Return (x, y) of the center of cell containing provided text 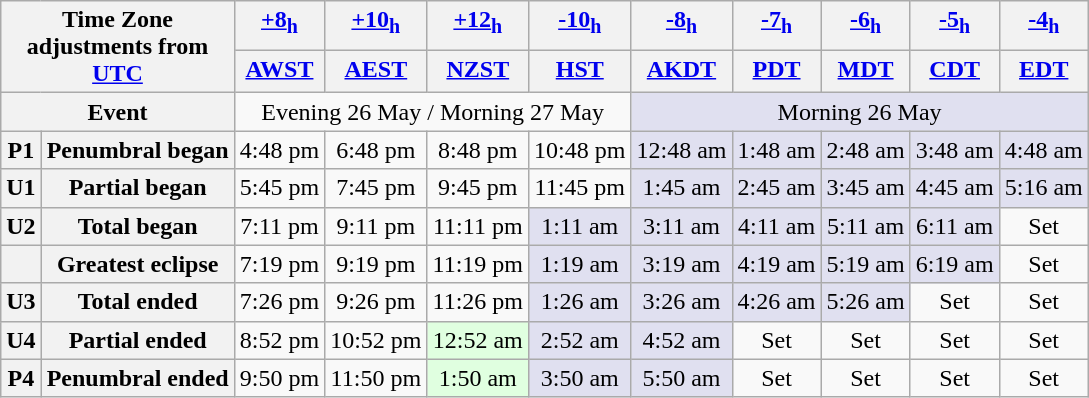
Penumbral ended (138, 378)
2:52 am (580, 340)
+10h (376, 26)
5:16 am (1044, 188)
EDT (1044, 72)
4:52 am (682, 340)
U4 (21, 340)
5:50 am (682, 378)
5:11 am (866, 226)
Greatest eclipse (138, 264)
PDT (776, 72)
+8h (279, 26)
7:11 pm (279, 226)
10:48 pm (580, 150)
3:26 am (682, 302)
4:48 am (1044, 150)
CDT (954, 72)
6:11 am (954, 226)
3:19 am (682, 264)
11:11 pm (478, 226)
Event (118, 112)
U3 (21, 302)
Partial began (138, 188)
11:19 pm (478, 264)
3:50 am (580, 378)
1:45 am (682, 188)
9:45 pm (478, 188)
Total ended (138, 302)
AWST (279, 72)
-6h (866, 26)
MDT (866, 72)
2:45 am (776, 188)
10:52 pm (376, 340)
1:26 am (580, 302)
7:19 pm (279, 264)
-7h (776, 26)
11:45 pm (580, 188)
4:11 am (776, 226)
8:52 pm (279, 340)
5:26 am (866, 302)
9:26 pm (376, 302)
5:19 am (866, 264)
-10h (580, 26)
3:45 am (866, 188)
9:11 pm (376, 226)
Evening 26 May / Morning 27 May (432, 112)
3:11 am (682, 226)
+12h (478, 26)
1:11 am (580, 226)
Total began (138, 226)
5:45 pm (279, 188)
4:26 am (776, 302)
AEST (376, 72)
P4 (21, 378)
9:50 pm (279, 378)
12:48 am (682, 150)
Morning 26 May (860, 112)
11:26 pm (478, 302)
4:19 am (776, 264)
7:26 pm (279, 302)
2:48 am (866, 150)
Time Zoneadjustments fromUTC (118, 47)
1:19 am (580, 264)
U2 (21, 226)
6:19 am (954, 264)
4:48 pm (279, 150)
4:45 am (954, 188)
-4h (1044, 26)
12:52 am (478, 340)
Penumbral began (138, 150)
HST (580, 72)
11:50 pm (376, 378)
1:48 am (776, 150)
1:50 am (478, 378)
NZST (478, 72)
U1 (21, 188)
AKDT (682, 72)
9:19 pm (376, 264)
-8h (682, 26)
6:48 pm (376, 150)
-5h (954, 26)
P1 (21, 150)
7:45 pm (376, 188)
3:48 am (954, 150)
Partial ended (138, 340)
8:48 pm (478, 150)
